Find where the given text appears and provide that cell's center as [X, Y] coordinate. 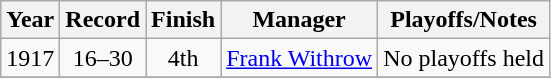
Finish [184, 20]
Manager [300, 20]
Record [103, 20]
1917 [30, 58]
Frank Withrow [300, 58]
No playoffs held [464, 58]
4th [184, 58]
Playoffs/Notes [464, 20]
Year [30, 20]
16–30 [103, 58]
